Find where the given text appears and provide that cell's center as (x, y) coordinate. 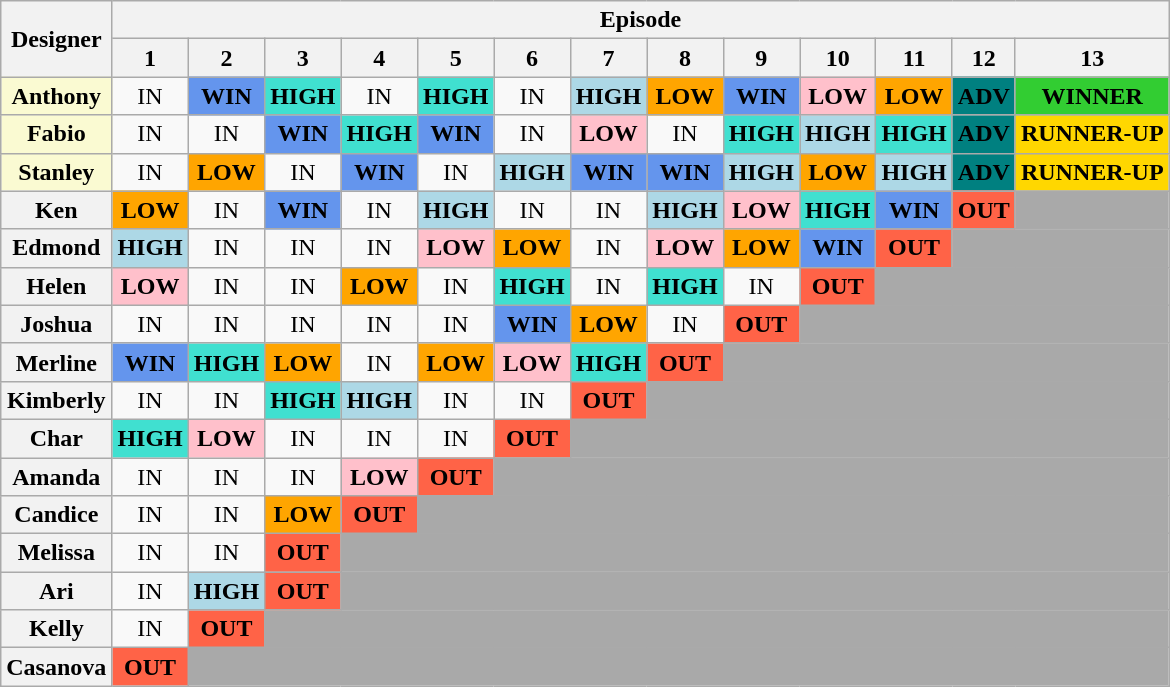
Candice (56, 515)
6 (532, 58)
Designer (56, 39)
Joshua (56, 324)
3 (303, 58)
10 (838, 58)
12 (984, 58)
Merline (56, 362)
Ken (56, 210)
Edmond (56, 248)
9 (761, 58)
2 (226, 58)
1 (150, 58)
Episode (640, 20)
Char (56, 438)
5 (455, 58)
Casanova (56, 667)
WINNER (1092, 96)
Anthony (56, 96)
Fabio (56, 134)
Ari (56, 591)
Melissa (56, 553)
Kimberly (56, 400)
8 (685, 58)
Amanda (56, 477)
7 (608, 58)
Helen (56, 286)
Stanley (56, 172)
13 (1092, 58)
11 (914, 58)
4 (379, 58)
Kelly (56, 629)
